Pinpoint the cell where the given text exists, returning its [X, Y] midpoint coordinate. 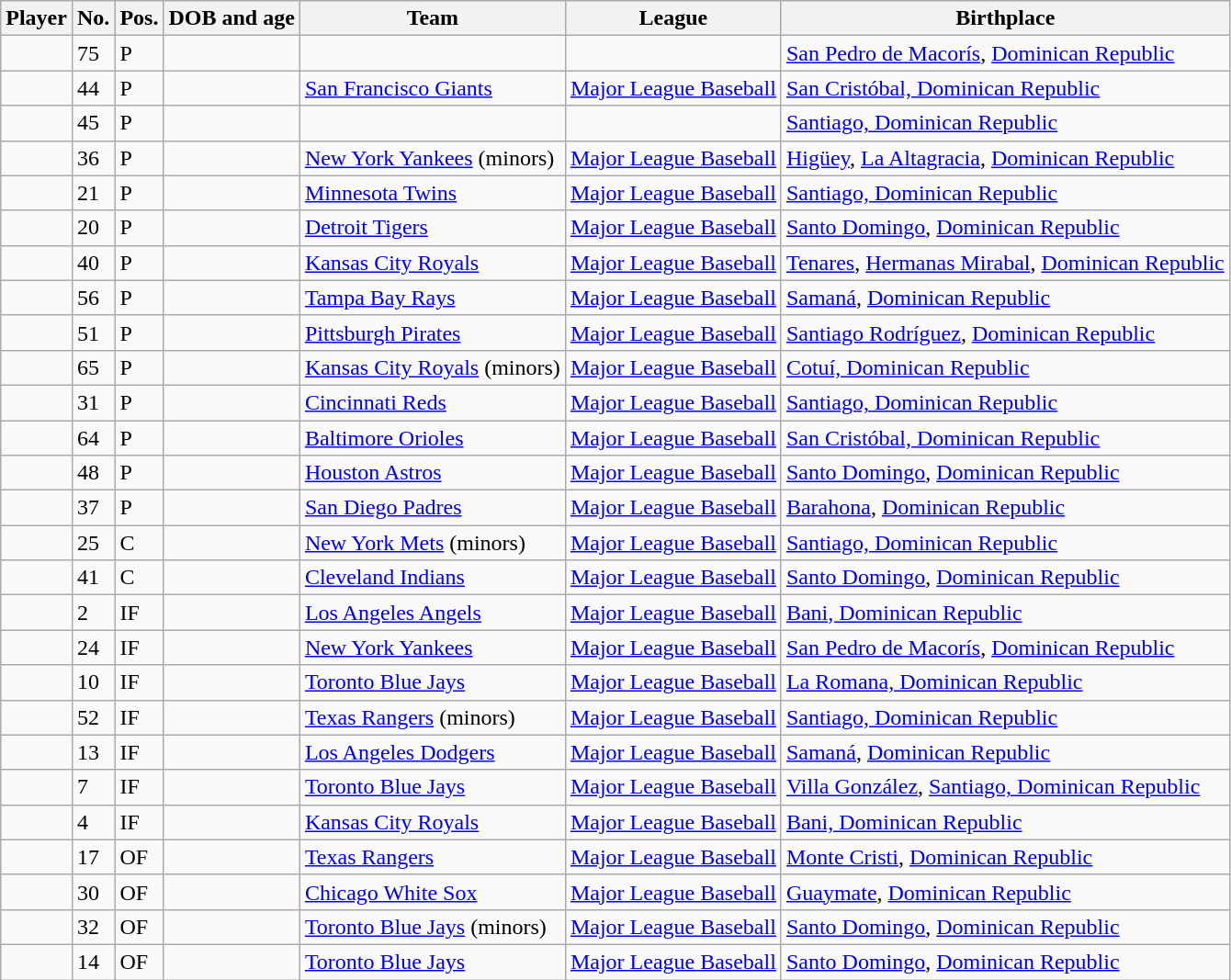
New York Yankees [432, 648]
51 [93, 332]
Chicago White Sox [432, 892]
New York Yankees (minors) [432, 158]
Pittsburgh Pirates [432, 332]
2 [93, 613]
Baltimore Orioles [432, 438]
Minnesota Twins [432, 193]
League [672, 18]
52 [93, 717]
Los Angeles Dodgers [432, 752]
7 [93, 787]
13 [93, 752]
4 [93, 822]
10 [93, 682]
56 [93, 298]
Detroit Tigers [432, 228]
44 [93, 88]
24 [93, 648]
21 [93, 193]
45 [93, 123]
Kansas City Royals (minors) [432, 367]
Santiago Rodríguez, Dominican Republic [1005, 332]
48 [93, 473]
30 [93, 892]
Birthplace [1005, 18]
20 [93, 228]
San Francisco Giants [432, 88]
Texas Rangers [432, 857]
Los Angeles Angels [432, 613]
75 [93, 53]
Higüey, La Altagracia, Dominican Republic [1005, 158]
32 [93, 927]
No. [93, 18]
La Romana, Dominican Republic [1005, 682]
Cotuí, Dominican Republic [1005, 367]
San Diego Padres [432, 508]
Cincinnati Reds [432, 402]
Monte Cristi, Dominican Republic [1005, 857]
Team [432, 18]
40 [93, 263]
DOB and age [232, 18]
Cleveland Indians [432, 578]
Player [37, 18]
Villa González, Santiago, Dominican Republic [1005, 787]
41 [93, 578]
Texas Rangers (minors) [432, 717]
New York Mets (minors) [432, 543]
36 [93, 158]
Toronto Blue Jays (minors) [432, 927]
Guaymate, Dominican Republic [1005, 892]
37 [93, 508]
Tenares, Hermanas Mirabal, Dominican Republic [1005, 263]
17 [93, 857]
Barahona, Dominican Republic [1005, 508]
Pos. [140, 18]
14 [93, 962]
Houston Astros [432, 473]
Tampa Bay Rays [432, 298]
64 [93, 438]
25 [93, 543]
65 [93, 367]
31 [93, 402]
